Capture the cell that displays the provided text and extract its (X, Y) central coordinate. 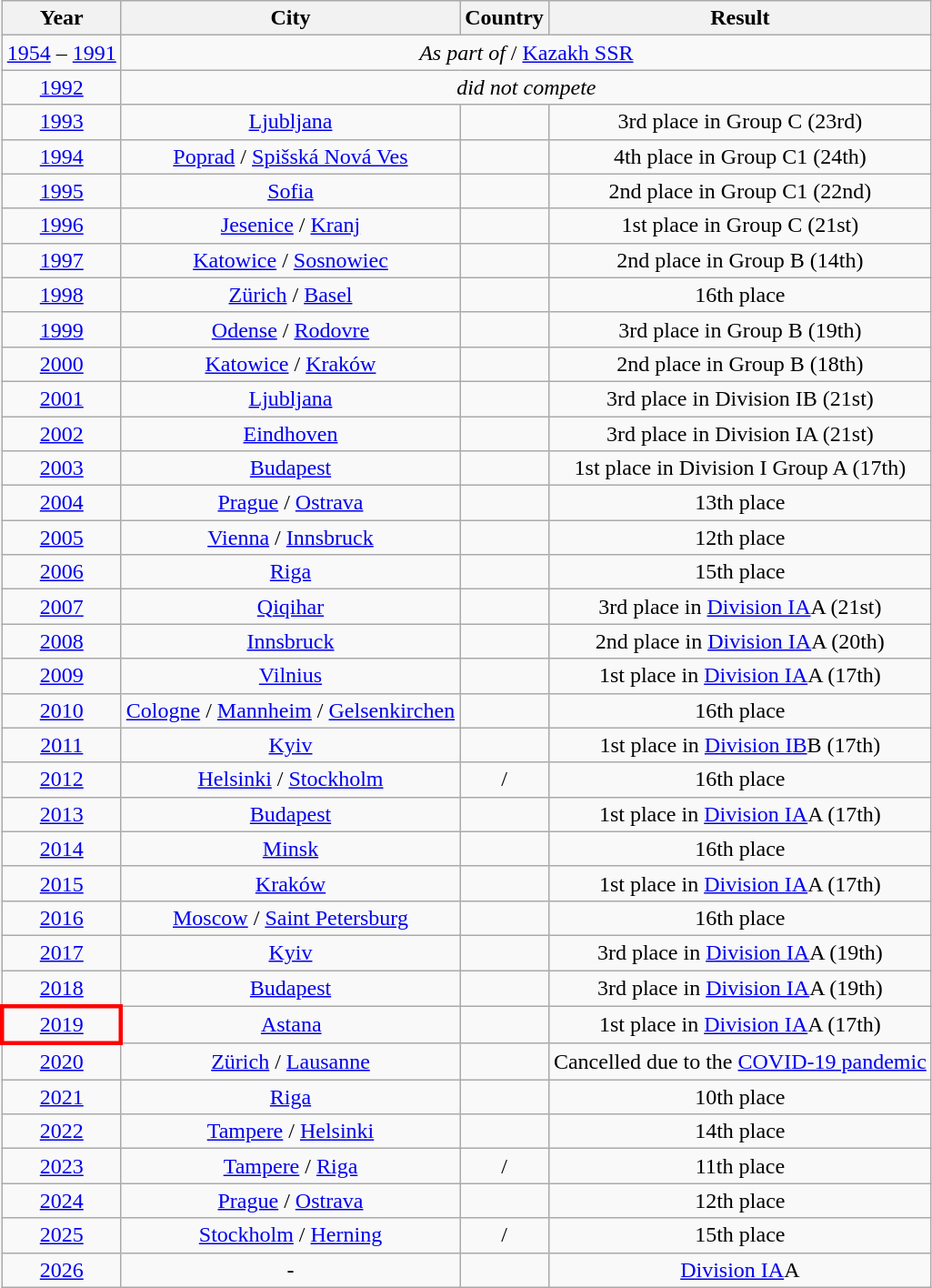
Tampere / Helsinki (290, 1132)
2010 (62, 710)
Vilnius (290, 676)
2001 (62, 398)
Vienna / Innsbruck (290, 538)
1st place in Group C (21st) (740, 226)
2nd place in Group B (14th) (740, 260)
2002 (62, 434)
Stockholm / Herning (290, 1235)
2004 (62, 503)
2022 (62, 1132)
2000 (62, 364)
2016 (62, 918)
3rd place in Division IB (21st) (740, 398)
2nd place in Group B (18th) (740, 364)
Moscow / Saint Petersburg (290, 918)
Sofia (290, 191)
2006 (62, 572)
11th place (740, 1166)
2011 (62, 745)
Katowice / Kraków (290, 364)
1997 (62, 260)
Result (740, 18)
2014 (62, 849)
1st place in Division I Group A (17th) (740, 468)
2013 (62, 814)
Year (62, 18)
Odense / Rodovre (290, 329)
3rd place in Group B (19th) (740, 329)
1996 (62, 226)
- (290, 1270)
Eindhoven (290, 434)
City (290, 18)
Katowice / Sosnowiec (290, 260)
Poprad / Spišská Nová Ves (290, 156)
1994 (62, 156)
1999 (62, 329)
3rd place in Division IA (21st) (740, 434)
did not compete (526, 87)
1st place in Division IBB (17th) (740, 745)
4th place in Group C1 (24th) (740, 156)
1993 (62, 122)
2018 (62, 988)
Zürich / Basel (290, 295)
2nd place in Division IAA (20th) (740, 641)
2019 (62, 1024)
Cancelled due to the COVID-19 pandemic (740, 1062)
Division IAA (740, 1270)
2015 (62, 883)
2026 (62, 1270)
10th place (740, 1097)
2nd place in Group C1 (22nd) (740, 191)
1954 – 1991 (62, 53)
Qiqihar (290, 607)
Minsk (290, 849)
Kraków (290, 883)
Astana (290, 1024)
3rd place in Group C (23rd) (740, 122)
2023 (62, 1166)
As part of / Kazakh SSR (526, 53)
1995 (62, 191)
14th place (740, 1132)
Innsbruck (290, 641)
Country (505, 18)
3rd place in Division IAA (21st) (740, 607)
Helsinki / Stockholm (290, 780)
1998 (62, 295)
2021 (62, 1097)
2025 (62, 1235)
1992 (62, 87)
2012 (62, 780)
2020 (62, 1062)
2024 (62, 1201)
2017 (62, 952)
Tampere / Riga (290, 1166)
Zürich / Lausanne (290, 1062)
Cologne / Mannheim / Gelsenkirchen (290, 710)
2007 (62, 607)
2009 (62, 676)
2008 (62, 641)
2003 (62, 468)
Jesenice / Kranj (290, 226)
2005 (62, 538)
13th place (740, 503)
